Find where the given text appears and provide that cell's center as [x, y] coordinate. 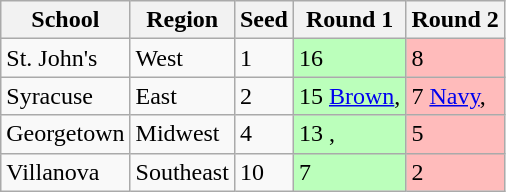
West [182, 58]
Villanova [66, 172]
10 [264, 172]
School [66, 20]
7 Navy, [455, 96]
Midwest [182, 134]
16 [349, 58]
13 , [349, 134]
Syracuse [66, 96]
Round 1 [349, 20]
4 [264, 134]
St. John's [66, 58]
8 [455, 58]
Round 2 [455, 20]
Region [182, 20]
1 [264, 58]
Georgetown [66, 134]
5 [455, 134]
Southeast [182, 172]
15 Brown, [349, 96]
East [182, 96]
7 [349, 172]
Seed [264, 20]
